From the cell containing the given text, extract its center point as (X, Y) coordinate. 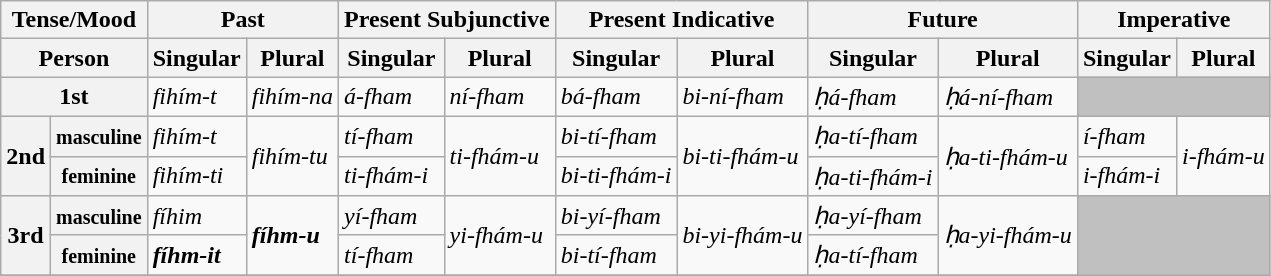
i-fhám-i (1126, 176)
ḥa-ti-fhám-u (1008, 156)
Present Indicative (682, 20)
3rd (26, 236)
2nd (26, 156)
fihím-na (292, 97)
ḥá-ní-fham (1008, 97)
yi-fhám-u (500, 236)
bi-ti-fhám-u (742, 156)
Present Subjunctive (448, 20)
ḥá-fham (873, 97)
bi-ní-fham (742, 97)
bá-fham (616, 97)
fihím-ti (196, 176)
á-fham (392, 97)
ti-fhám-u (500, 156)
Imperative (1174, 20)
fíhm-u (292, 236)
bi-yí-fham (616, 216)
i-fhám-u (1223, 156)
fihím-tu (292, 156)
ḥa-ti-fhám-i (873, 176)
bi-ti-fhám-i (616, 176)
Past (242, 20)
ḥa-yi-fhám-u (1008, 236)
í-fham (1126, 136)
bi-yi-fhám-u (742, 236)
fíhim (196, 216)
ḥa-yí-fham (873, 216)
Person (74, 58)
ní-fham (500, 97)
yí-fham (392, 216)
Future (942, 20)
1st (74, 97)
Tense/Mood (74, 20)
fíhm-it (196, 255)
ti-fhám-i (392, 176)
